Return [X, Y] of the center of cell containing provided text 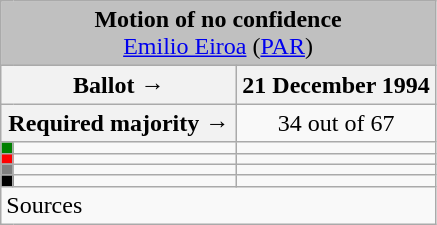
34 out of 67 [336, 123]
Required majority → [119, 123]
21 December 1994 [336, 85]
Ballot → [119, 85]
Sources [218, 205]
Motion of no confidenceEmilio Eiroa (PAR) [218, 34]
